Scan for the cell matching the given text and deliver its [X, Y] coordinate at center. 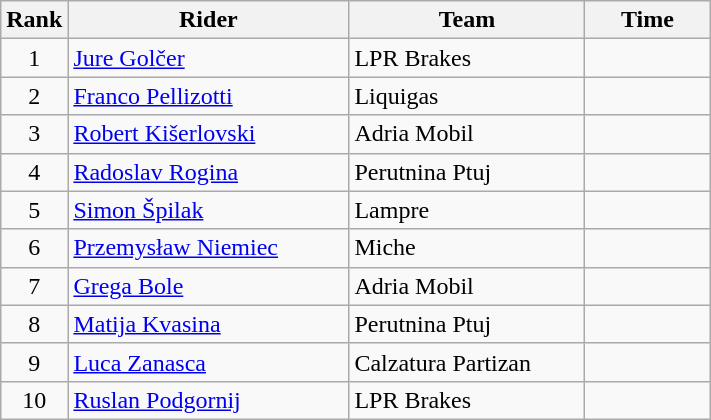
3 [34, 134]
Rider [208, 20]
Team [467, 20]
Przemysław Niemiec [208, 248]
Luca Zanasca [208, 362]
6 [34, 248]
Simon Špilak [208, 210]
2 [34, 96]
Lampre [467, 210]
Radoslav Rogina [208, 172]
Grega Bole [208, 286]
Robert Kišerlovski [208, 134]
7 [34, 286]
5 [34, 210]
Calzatura Partizan [467, 362]
Time [648, 20]
1 [34, 58]
8 [34, 324]
Rank [34, 20]
10 [34, 400]
Franco Pellizotti [208, 96]
Ruslan Podgornij [208, 400]
Miche [467, 248]
Matija Kvasina [208, 324]
Liquigas [467, 96]
Jure Golčer [208, 58]
4 [34, 172]
9 [34, 362]
